Detect which cell encompasses the target text, then output its (x, y) center coordinate. 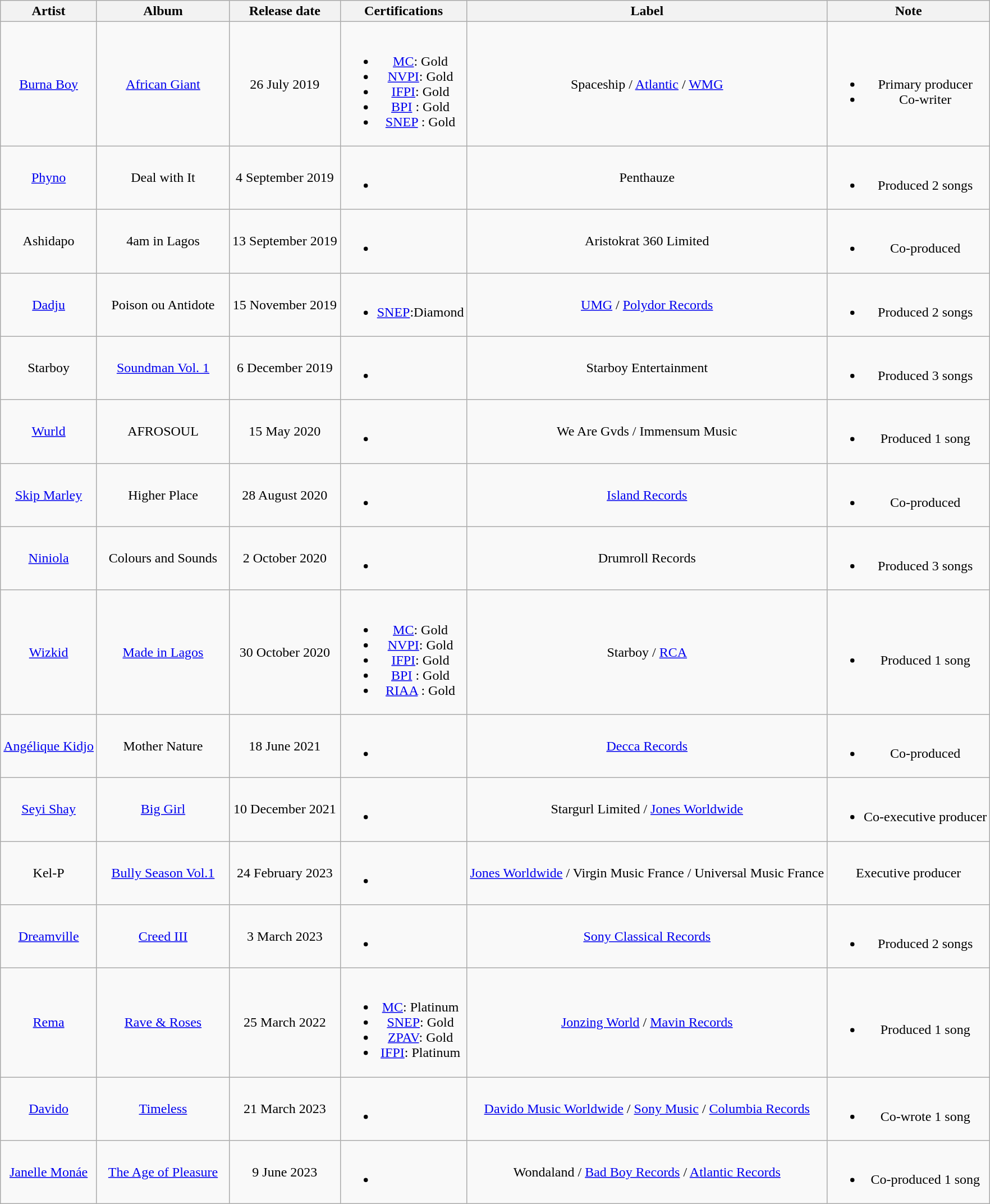
Primary producerCo-writer (909, 84)
Drumroll Records (647, 558)
3 March 2023 (285, 936)
30 October 2020 (285, 652)
Dadju (49, 304)
Co-wrote 1 song (909, 1109)
Wondaland / Bad Boy Records / Atlantic Records (647, 1172)
Note (909, 11)
Niniola (49, 558)
Album (163, 11)
Phyno (49, 177)
Timeless (163, 1109)
Aristokrat 360 Limited (647, 241)
Davido (49, 1109)
Burna Boy (49, 84)
Release date (285, 11)
Jones Worldwide / Virgin Music France / Universal Music France (647, 872)
26 July 2019 (285, 84)
28 August 2020 (285, 495)
Janelle Monáe (49, 1172)
2 October 2020 (285, 558)
Penthauze (647, 177)
Island Records (647, 495)
Sony Classical Records (647, 936)
Kel-P (49, 872)
Spaceship / Atlantic / WMG (647, 84)
Soundman Vol. 1 (163, 368)
4am in Lagos (163, 241)
Angélique Kidjo (49, 745)
Higher Place (163, 495)
15 May 2020 (285, 431)
15 November 2019 (285, 304)
Starboy / RCA (647, 652)
18 June 2021 (285, 745)
Davido Music Worldwide / Sony Music / Columbia Records (647, 1109)
SNEP:Diamond (404, 304)
MC: GoldNVPI: GoldIFPI: GoldBPI : GoldRIAA : Gold (404, 652)
Co-executive producer (909, 809)
Seyi Shay (49, 809)
Deal with It (163, 177)
Bully Season Vol.1 (163, 872)
9 June 2023 (285, 1172)
AFROSOUL (163, 431)
Artist (49, 11)
African Giant (163, 84)
UMG / Polydor Records (647, 304)
Dreamville (49, 936)
Skip Marley (49, 495)
Label (647, 11)
Co-produced 1 song (909, 1172)
Jonzing World / Mavin Records (647, 1023)
Ashidapo (49, 241)
Starboy (49, 368)
Rema (49, 1023)
10 December 2021 (285, 809)
6 December 2019 (285, 368)
25 March 2022 (285, 1023)
24 February 2023 (285, 872)
Rave & Roses (163, 1023)
Wizkid (49, 652)
4 September 2019 (285, 177)
Starboy Entertainment (647, 368)
Executive producer (909, 872)
Certifications (404, 11)
Made in Lagos (163, 652)
Wurld (49, 431)
Creed III (163, 936)
MC: PlatinumSNEP: GoldZPAV: GoldIFPI: Platinum (404, 1023)
13 September 2019 (285, 241)
Colours and Sounds (163, 558)
MC: GoldNVPI: GoldIFPI: GoldBPI : GoldSNEP : Gold (404, 84)
21 March 2023 (285, 1109)
Stargurl Limited / Jones Worldwide (647, 809)
Big Girl (163, 809)
Poison ou Antidote (163, 304)
Decca Records (647, 745)
Mother Nature (163, 745)
The Age of Pleasure (163, 1172)
We Are Gvds / Immensum Music (647, 431)
